Return (x, y) of the center of cell containing provided text 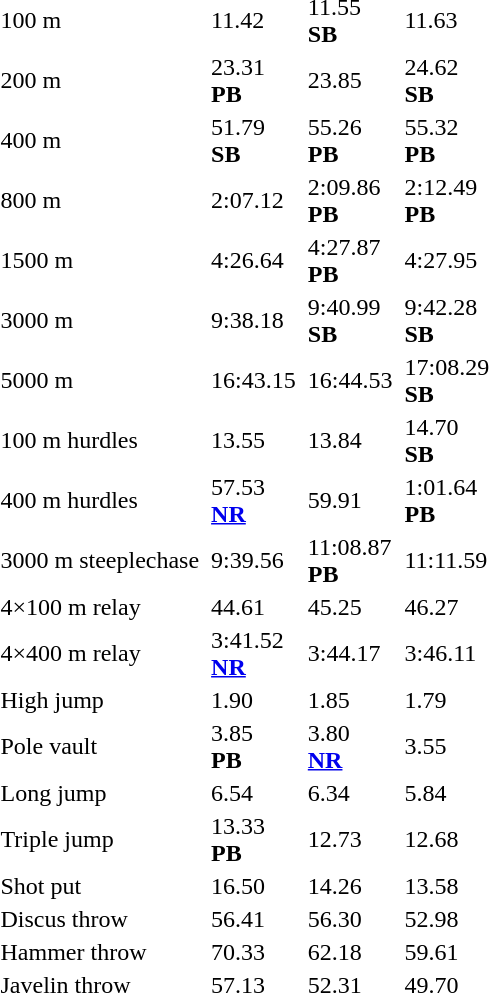
14.26 (350, 886)
3:41.52NR (254, 654)
56.30 (350, 919)
3.85PB (254, 746)
57.53NR (254, 500)
45.25 (350, 607)
6.54 (254, 793)
12.73 (350, 840)
3.80NR (350, 746)
2:09.86PB (350, 200)
6.34 (350, 793)
23.31PB (254, 80)
9:38.18 (254, 320)
2:07.12 (254, 200)
23.85 (350, 80)
56.41 (254, 919)
16:44.53 (350, 380)
9:39.56 (254, 560)
1.90 (254, 700)
16.50 (254, 886)
51.79SB (254, 140)
11:08.87PB (350, 560)
59.91 (350, 500)
4:27.87PB (350, 260)
13.33PB (254, 840)
4:26.64 (254, 260)
9:40.99SB (350, 320)
16:43.15 (254, 380)
44.61 (254, 607)
3:44.17 (350, 654)
13.84 (350, 440)
13.55 (254, 440)
55.26PB (350, 140)
62.18 (350, 952)
70.33 (254, 952)
1.85 (350, 700)
